Capture the cell that displays the provided text and extract its [x, y] central coordinate. 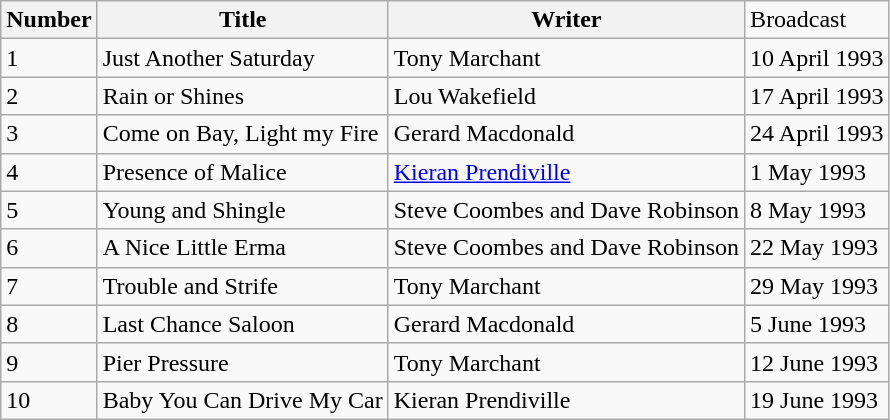
Broadcast [817, 20]
8 [49, 324]
12 June 1993 [817, 362]
Presence of Malice [242, 172]
29 May 1993 [817, 286]
9 [49, 362]
19 June 1993 [817, 400]
Trouble and Strife [242, 286]
Lou Wakefield [566, 96]
4 [49, 172]
22 May 1993 [817, 248]
Young and Shingle [242, 210]
10 [49, 400]
1 [49, 58]
8 May 1993 [817, 210]
Title [242, 20]
24 April 1993 [817, 134]
Come on Bay, Light my Fire [242, 134]
Rain or Shines [242, 96]
Baby You Can Drive My Car [242, 400]
2 [49, 96]
6 [49, 248]
Just Another Saturday [242, 58]
5 [49, 210]
Writer [566, 20]
5 June 1993 [817, 324]
Last Chance Saloon [242, 324]
3 [49, 134]
7 [49, 286]
Number [49, 20]
A Nice Little Erma [242, 248]
10 April 1993 [817, 58]
1 May 1993 [817, 172]
Pier Pressure [242, 362]
17 April 1993 [817, 96]
